Scan for the cell matching the given text and deliver its (X, Y) coordinate at center. 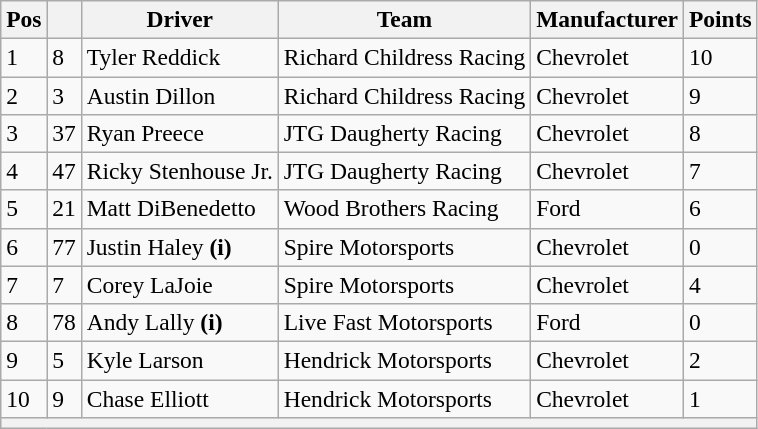
21 (64, 209)
37 (64, 133)
Driver (180, 19)
Points (720, 19)
Team (404, 19)
Andy Lally (i) (180, 322)
Austin Dillon (180, 95)
Ricky Stenhouse Jr. (180, 171)
Live Fast Motorsports (404, 322)
Tyler Reddick (180, 57)
77 (64, 247)
Matt DiBenedetto (180, 209)
Justin Haley (i) (180, 247)
78 (64, 322)
Corey LaJoie (180, 285)
Ryan Preece (180, 133)
Wood Brothers Racing (404, 209)
Chase Elliott (180, 398)
Kyle Larson (180, 360)
Manufacturer (608, 19)
47 (64, 171)
Pos (24, 19)
